From the cell containing the given text, extract its center point as (X, Y) coordinate. 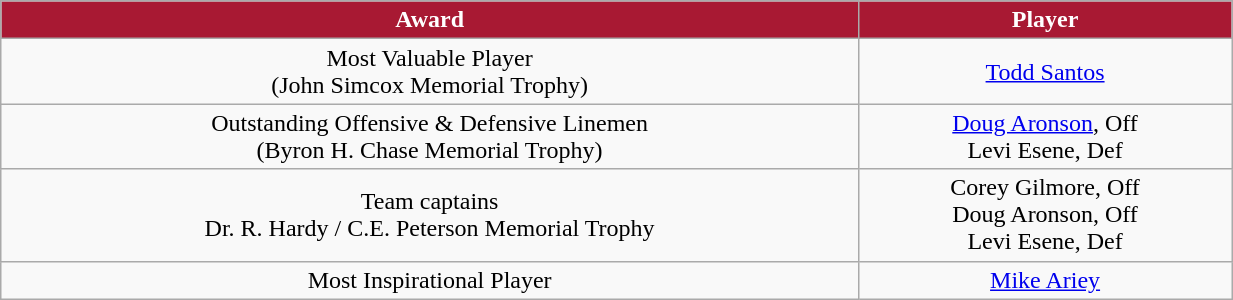
Corey Gilmore, OffDoug Aronson, OffLevi Esene, Def (1044, 215)
Doug Aronson, OffLevi Esene, Def (1044, 136)
Mike Ariey (1044, 280)
Award (430, 20)
Outstanding Offensive & Defensive Linemen(Byron H. Chase Memorial Trophy) (430, 136)
Most Inspirational Player (430, 280)
Team captainsDr. R. Hardy / C.E. Peterson Memorial Trophy (430, 215)
Todd Santos (1044, 72)
Player (1044, 20)
Most Valuable Player(John Simcox Memorial Trophy) (430, 72)
